For the text-containing cell, return its midpoint in [x, y] coordinate format. 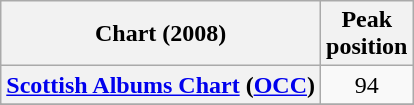
Scottish Albums Chart (OCC) [161, 85]
Chart (2008) [161, 34]
Peakposition [367, 34]
94 [367, 85]
